Capture the cell that displays the provided text and extract its (x, y) central coordinate. 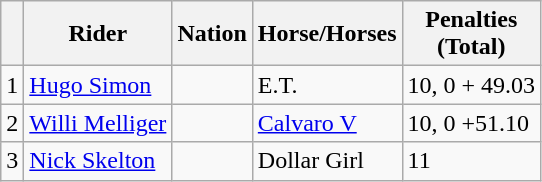
Horse/Horses (327, 34)
Hugo Simon (98, 85)
E.T. (327, 85)
Nick Skelton (98, 161)
Penalties(Total) (472, 34)
Dollar Girl (327, 161)
1 (12, 85)
Calvaro V (327, 123)
11 (472, 161)
2 (12, 123)
10, 0 +51.10 (472, 123)
Rider (98, 34)
10, 0 + 49.03 (472, 85)
Nation (212, 34)
Willi Melliger (98, 123)
3 (12, 161)
